Determine the (X, Y) coordinate at the center of the cell enclosing the given text.  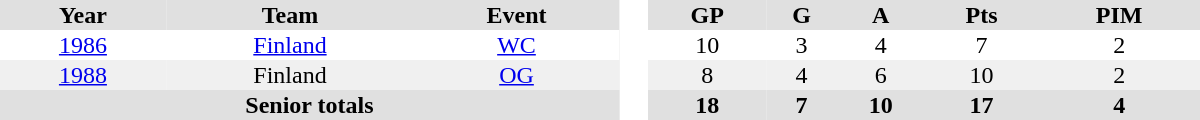
17 (982, 105)
PIM (1119, 15)
OG (516, 75)
Senior totals (310, 105)
1988 (83, 75)
Pts (982, 15)
18 (707, 105)
Year (83, 15)
1986 (83, 45)
G (801, 15)
8 (707, 75)
3 (801, 45)
Event (516, 15)
Team (290, 15)
A (881, 15)
WC (516, 45)
6 (881, 75)
GP (707, 15)
